Pinpoint the cell where the given text exists, returning its (X, Y) midpoint coordinate. 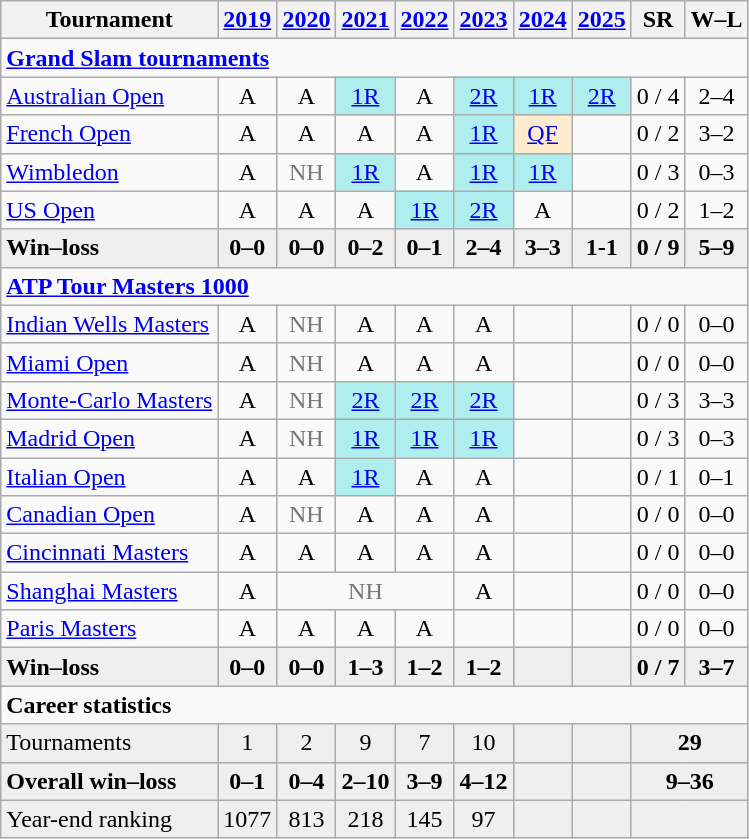
5–9 (716, 248)
9–36 (690, 781)
US Open (110, 210)
2–10 (366, 781)
ATP Tour Masters 1000 (374, 286)
Grand Slam tournaments (374, 58)
0 / 9 (658, 248)
Year-end ranking (110, 819)
3–7 (716, 667)
145 (424, 819)
3–9 (424, 781)
2024 (542, 20)
2025 (602, 20)
0 / 4 (658, 96)
97 (484, 819)
7 (424, 743)
QF (542, 134)
Australian Open (110, 96)
Canadian Open (110, 515)
0 / 1 (658, 477)
1-1 (602, 248)
Overall win–loss (110, 781)
2019 (248, 20)
2022 (424, 20)
2020 (306, 20)
1 (248, 743)
Wimbledon (110, 172)
3–2 (716, 134)
0–4 (306, 781)
Paris Masters (110, 629)
2023 (484, 20)
1077 (248, 819)
Madrid Open (110, 438)
1–3 (366, 667)
Shanghai Masters (110, 591)
Indian Wells Masters (110, 324)
Career statistics (374, 705)
0–2 (366, 248)
10 (484, 743)
Tournaments (110, 743)
2 (306, 743)
French Open (110, 134)
0 / 7 (658, 667)
9 (366, 743)
218 (366, 819)
Cincinnati Masters (110, 553)
813 (306, 819)
Miami Open (110, 362)
2021 (366, 20)
Italian Open (110, 477)
Monte-Carlo Masters (110, 400)
SR (658, 20)
Tournament (110, 20)
29 (690, 743)
W–L (716, 20)
4–12 (484, 781)
